Return the (x, y) coordinate for the center point of the cell that contains the specified text.  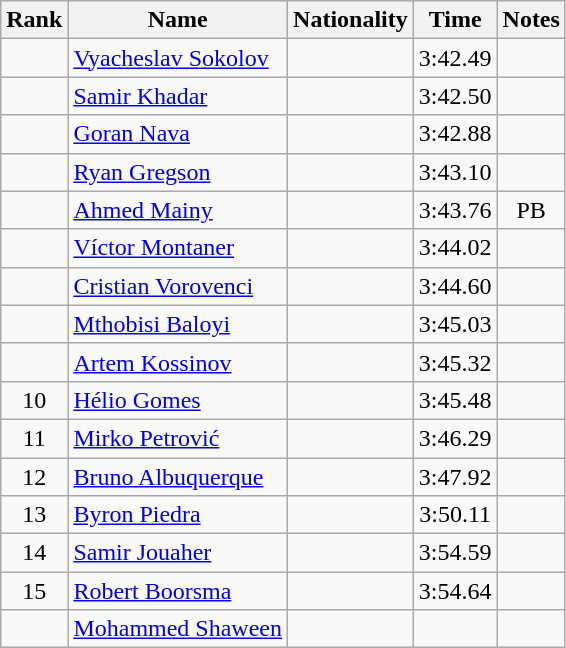
Ryan Gregson (178, 172)
3:47.92 (455, 477)
12 (34, 477)
Rank (34, 20)
Samir Khadar (178, 96)
Byron Piedra (178, 515)
11 (34, 438)
3:50.11 (455, 515)
Mohammed Shaween (178, 629)
PB (531, 210)
Artem Kossinov (178, 362)
Bruno Albuquerque (178, 477)
15 (34, 591)
3:44.60 (455, 286)
Nationality (351, 20)
Ahmed Mainy (178, 210)
Robert Boorsma (178, 591)
3:45.03 (455, 324)
Name (178, 20)
Mthobisi Baloyi (178, 324)
Vyacheslav Sokolov (178, 58)
3:45.32 (455, 362)
3:54.59 (455, 553)
Cristian Vorovenci (178, 286)
3:42.88 (455, 134)
Time (455, 20)
Goran Nava (178, 134)
3:45.48 (455, 400)
3:54.64 (455, 591)
3:46.29 (455, 438)
Mirko Petrović (178, 438)
Notes (531, 20)
13 (34, 515)
3:43.10 (455, 172)
Hélio Gomes (178, 400)
14 (34, 553)
3:42.49 (455, 58)
Samir Jouaher (178, 553)
10 (34, 400)
3:43.76 (455, 210)
Víctor Montaner (178, 248)
3:42.50 (455, 96)
3:44.02 (455, 248)
